From the cell containing the given text, extract its center point as [X, Y] coordinate. 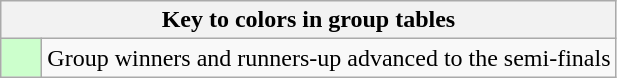
Group winners and runners-up advanced to the semi-finals [329, 58]
Key to colors in group tables [308, 20]
